Pinpoint the cell where the given text exists, returning its (X, Y) midpoint coordinate. 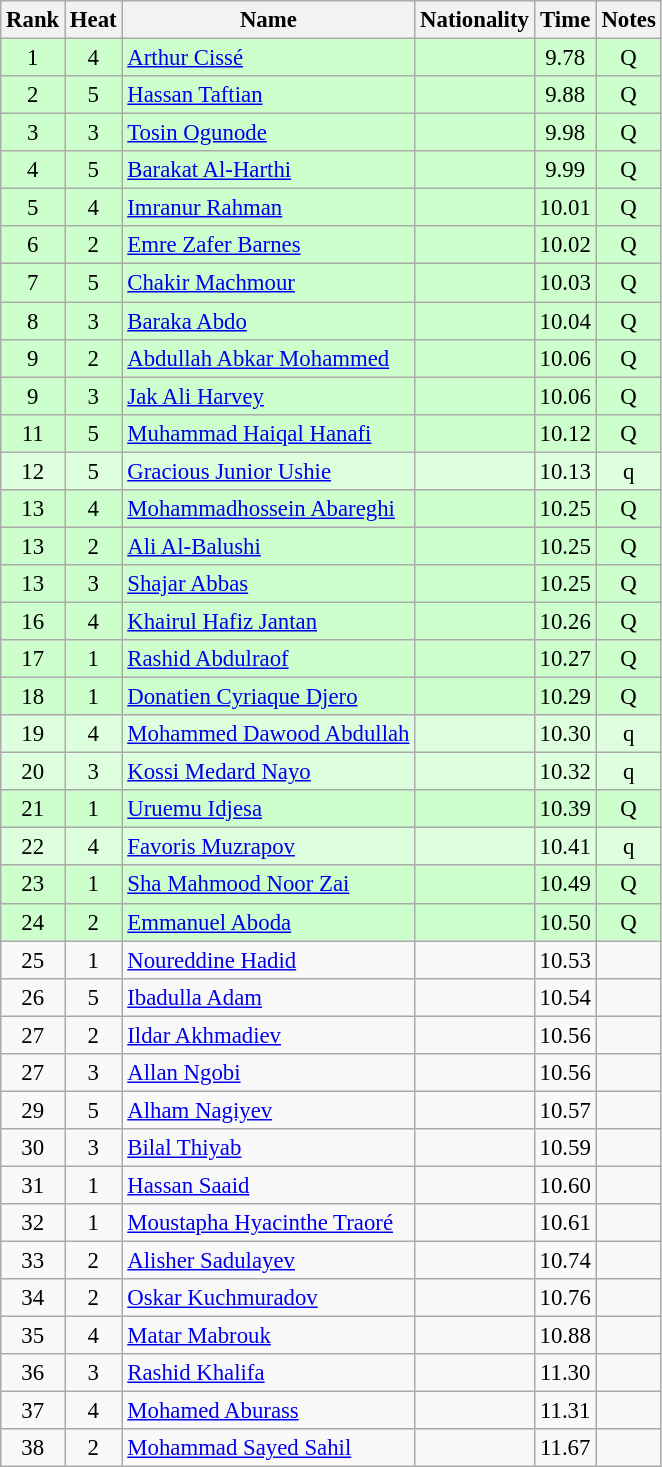
10.50 (565, 922)
11.31 (565, 1411)
26 (33, 997)
Time (565, 20)
Emre Zafer Barnes (268, 245)
10.27 (565, 659)
Rashid Khalifa (268, 1373)
10.30 (565, 734)
37 (33, 1411)
10.59 (565, 1148)
10.26 (565, 621)
Tosin Ogunode (268, 133)
Bilal Thiyab (268, 1148)
11 (33, 433)
24 (33, 922)
Hassan Taftian (268, 95)
Imranur Rahman (268, 208)
10.29 (565, 697)
10.12 (565, 433)
10.57 (565, 1110)
23 (33, 885)
Abdullah Abkar Mohammed (268, 358)
10.41 (565, 847)
Oskar Kuchmuradov (268, 1298)
Chakir Machmour (268, 283)
18 (33, 697)
Rashid Abdulraof (268, 659)
9.88 (565, 95)
21 (33, 809)
Ibadulla Adam (268, 997)
25 (33, 960)
10.02 (565, 245)
Alisher Sadulayev (268, 1261)
Favoris Muzrapov (268, 847)
10.03 (565, 283)
7 (33, 283)
Noureddine Hadid (268, 960)
Kossi Medard Nayo (268, 772)
Mohammed Dawood Abdullah (268, 734)
Uruemu Idjesa (268, 809)
10.39 (565, 809)
31 (33, 1185)
Allan Ngobi (268, 1073)
10.60 (565, 1185)
Jak Ali Harvey (268, 396)
Khairul Hafiz Jantan (268, 621)
10.61 (565, 1223)
35 (33, 1336)
Gracious Junior Ushie (268, 471)
11.30 (565, 1373)
36 (33, 1373)
Ali Al-Balushi (268, 546)
29 (33, 1110)
Moustapha Hyacinthe Traoré (268, 1223)
10.54 (565, 997)
9.98 (565, 133)
Rank (33, 20)
10.49 (565, 885)
16 (33, 621)
20 (33, 772)
9.99 (565, 170)
10.32 (565, 772)
6 (33, 245)
Heat (94, 20)
12 (33, 471)
9.78 (565, 58)
Mohammadhossein Abareghi (268, 509)
Donatien Cyriaque Djero (268, 697)
Name (268, 20)
10.88 (565, 1336)
17 (33, 659)
10.01 (565, 208)
Muhammad Haiqal Hanafi (268, 433)
30 (33, 1148)
Matar Mabrouk (268, 1336)
Baraka Abdo (268, 321)
Ildar Akhmadiev (268, 1035)
Mohamed Aburass (268, 1411)
32 (33, 1223)
Shajar Abbas (268, 584)
Nationality (474, 20)
Sha Mahmood Noor Zai (268, 885)
10.74 (565, 1261)
Emmanuel Aboda (268, 922)
19 (33, 734)
10.04 (565, 321)
10.13 (565, 471)
8 (33, 321)
34 (33, 1298)
Barakat Al-Harthi (268, 170)
22 (33, 847)
10.76 (565, 1298)
Hassan Saaid (268, 1185)
10.53 (565, 960)
Notes (628, 20)
Alham Nagiyev (268, 1110)
Arthur Cissé (268, 58)
33 (33, 1261)
